Find where the given text appears and provide that cell's center as (x, y) coordinate. 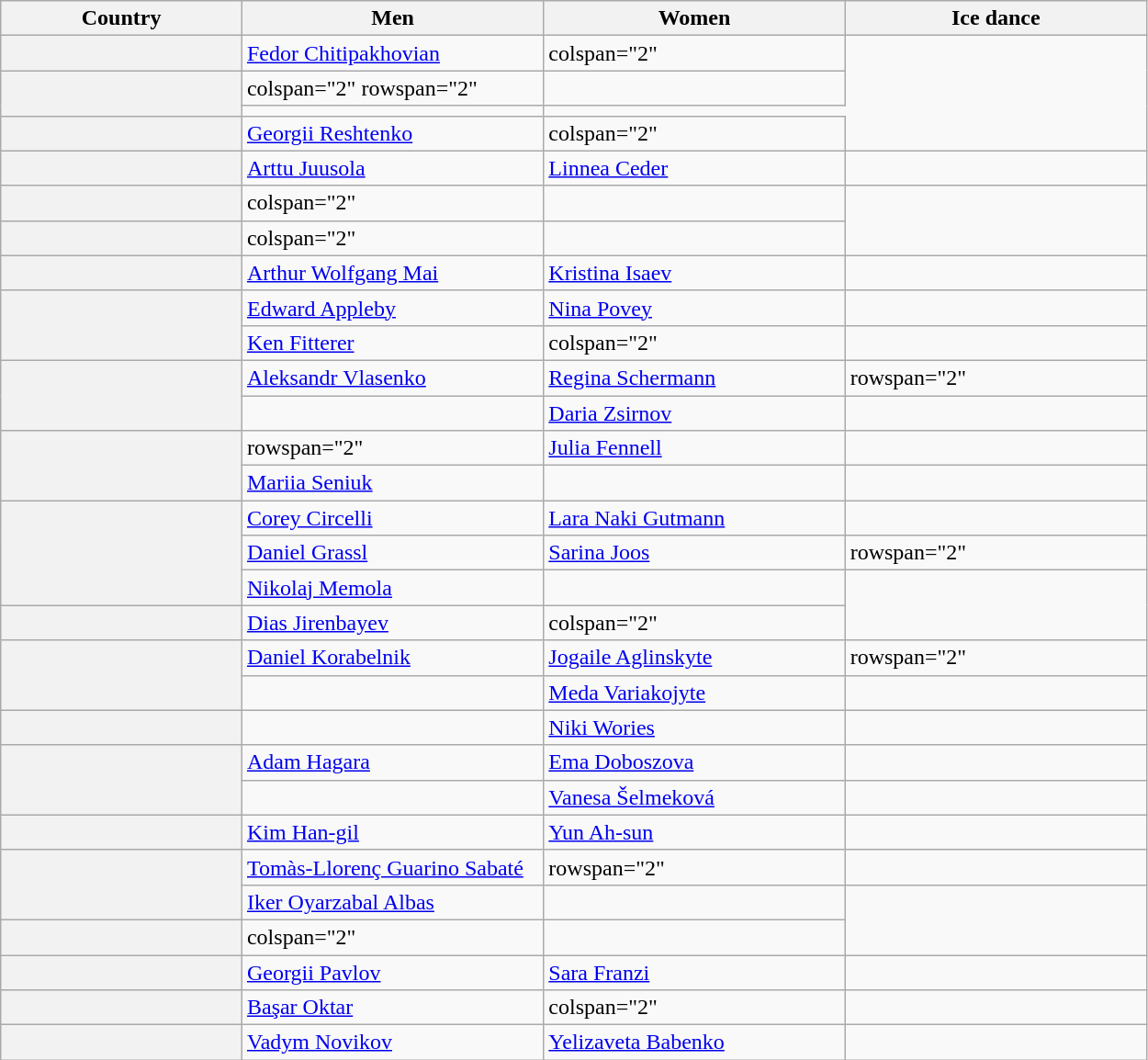
Jogaile Aglinskyte (694, 658)
Arttu Juusola (392, 168)
Dias Jirenbayev (392, 623)
Regina Schermann (694, 378)
Başar Oktar (392, 1008)
Vanesa Šelmeková (694, 797)
Mariia Seniuk (392, 483)
Niki Wories (694, 727)
Men (392, 18)
Julia Fennell (694, 448)
Daniel Korabelnik (392, 658)
Vadym Novikov (392, 1043)
Yun Ah-sun (694, 832)
Women (694, 18)
Georgii Reshtenko (392, 133)
Lara Naki Gutmann (694, 518)
Georgii Pavlov (392, 973)
Yelizaveta Babenko (694, 1043)
Ema Doboszova (694, 762)
Sara Franzi (694, 973)
Daria Zsirnov (694, 412)
Meda Variakojyte (694, 693)
Iker Oyarzabal Albas (392, 902)
Kim Han-gil (392, 832)
Adam Hagara (392, 762)
Sarina Joos (694, 553)
Edward Appleby (392, 308)
Nikolaj Memola (392, 588)
Corey Circelli (392, 518)
Ice dance (996, 18)
Linnea Ceder (694, 168)
Fedor Chitipakhovian (392, 53)
Ken Fitterer (392, 343)
Aleksandr Vlasenko (392, 378)
Country (121, 18)
Kristina Isaev (694, 273)
colspan="2" rowspan="2" (392, 88)
Arthur Wolfgang Mai (392, 273)
Nina Povey (694, 308)
Tomàs-Llorenç Guarino Sabaté (392, 867)
Daniel Grassl (392, 553)
